Provide the [x, y] coordinate of the cell's center where the given text is located.  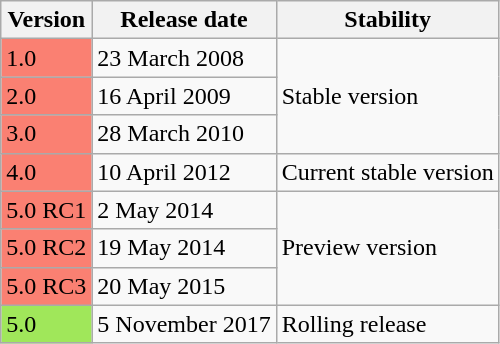
19 May 2014 [184, 248]
4.0 [46, 172]
2.0 [46, 96]
Rolling release [388, 324]
5.0 RC1 [46, 210]
Version [46, 20]
5.0 RC2 [46, 248]
16 April 2009 [184, 96]
23 March 2008 [184, 58]
5.0 RC3 [46, 286]
3.0 [46, 134]
Current stable version [388, 172]
5 November 2017 [184, 324]
2 May 2014 [184, 210]
10 April 2012 [184, 172]
28 March 2010 [184, 134]
Stable version [388, 96]
Preview version [388, 248]
20 May 2015 [184, 286]
1.0 [46, 58]
Stability [388, 20]
5.0 [46, 324]
Release date [184, 20]
